Output the [x, y] coordinate of the center of the cell containing the given text.  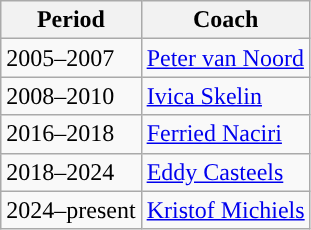
Ivica Skelin [226, 96]
Eddy Casteels [226, 172]
Coach [226, 20]
Peter van Noord [226, 58]
Kristof Michiels [226, 210]
2005–2007 [71, 58]
Period [71, 20]
2018–2024 [71, 172]
2016–2018 [71, 134]
2024–present [71, 210]
2008–2010 [71, 96]
Ferried Naciri [226, 134]
